Return [X, Y] of the center of cell containing provided text 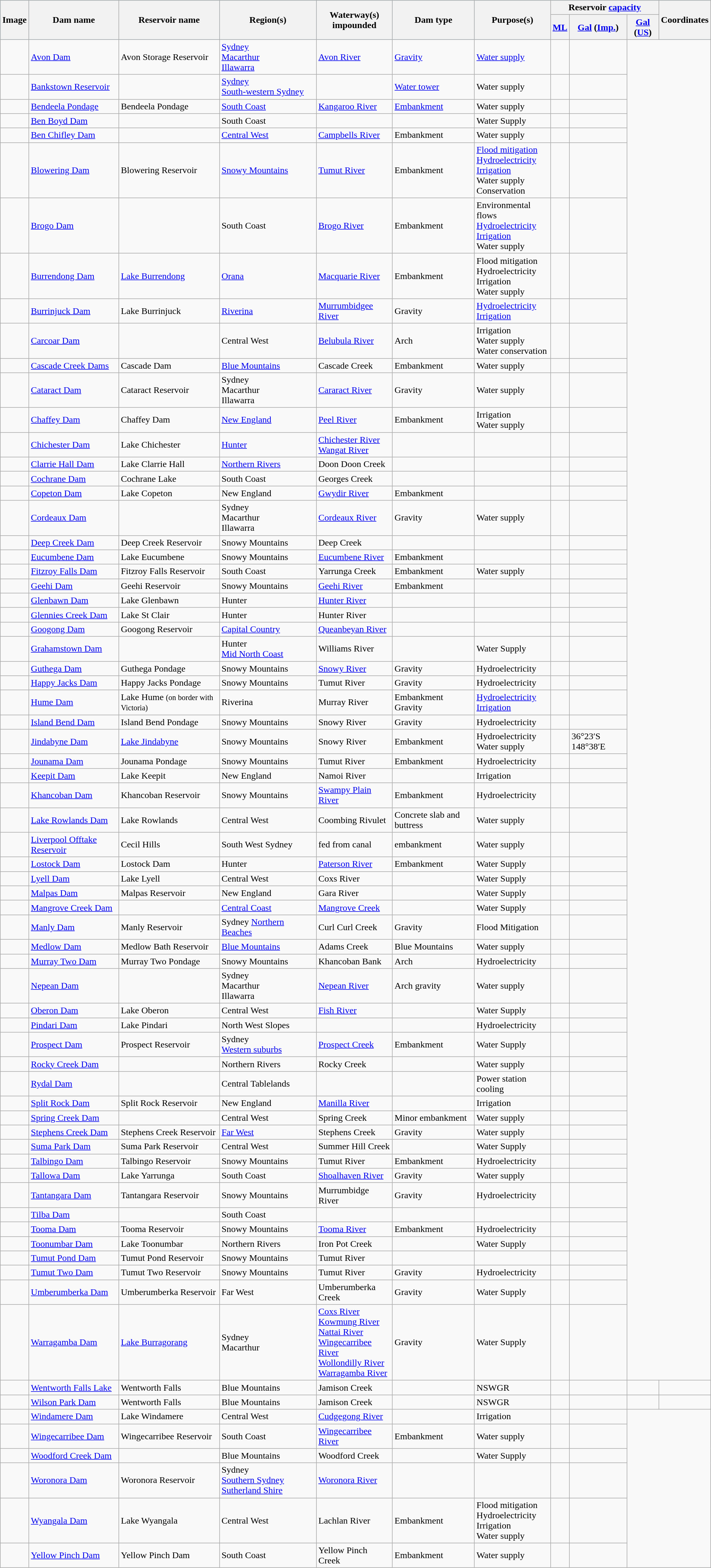
Nepean Dam [74, 986]
Belubula River [355, 341]
Sydney Northern Beaches [268, 927]
Gara River [355, 893]
Yarrunga Creek [355, 571]
Tooma Dam [74, 1229]
Avon River [355, 57]
Macquarie River [355, 276]
Lake Yarrunga [169, 1175]
SydneyWestern suburbs [268, 1045]
Bankstown Reservoir [74, 87]
Brogo Dam [74, 226]
Environmental flowsHydroelectricityIrrigationWater supply [512, 226]
Wingecarribee River [355, 1436]
Doon Doon Creek [355, 464]
Burrendong Dam [74, 276]
Geehi Reservoir [169, 586]
Chichester Dam [74, 445]
Carcoar Dam [74, 341]
Lake Keepit [169, 776]
Wentworth Falls Lake [74, 1388]
Manly Dam [74, 927]
Ben Boyd Dam [74, 121]
Geehi River [355, 586]
Brogo River [355, 226]
Googong Dam [74, 629]
Water tower [433, 87]
ML [560, 27]
Woronora River [355, 1480]
Tantangara Dam [74, 1195]
Geehi Dam [74, 586]
Waterway(s)impounded [355, 20]
Flood mitigationHydroelectricityIrrigationWater supplyConservation [512, 170]
SydneyMacarthur [268, 1342]
Murrumbidgee River [355, 311]
Lake Copeton [169, 493]
IrrigationWater supplyWater conservation [512, 341]
Cascade Creek Dams [74, 366]
Power station cooling [512, 1084]
Split Rock Reservoir [169, 1103]
Keepit Dam [74, 776]
Jindabyne Dam [74, 742]
Clarrie Hall Dam [74, 464]
Georges Creek [355, 479]
South West Sydney [268, 844]
Hume Dam [74, 702]
Lake Burragorang [169, 1342]
Nepean River [355, 986]
Gwydir River [355, 493]
Jounama Dam [74, 761]
Umberumberka Reservoir [169, 1292]
Lyell Dam [74, 879]
Rocky Creek [355, 1064]
Deep Creek Reservoir [169, 543]
Stephens Creek Dam [74, 1132]
Chichester RiverWangat River [355, 445]
Lake Wyangala [169, 1520]
Yellow Pinch Creek [355, 1555]
Queanbeyan River [355, 629]
Reservoir name [169, 20]
Suma Park Dam [74, 1147]
Prospect Reservoir [169, 1045]
Paterson River [355, 864]
fed from canal [355, 844]
Ben Chifley Dam [74, 135]
Coombing Rivulet [355, 820]
Windamere Dam [74, 1417]
Peel River [355, 420]
Lake Rowlands [169, 820]
Cordeaux River [355, 518]
Warragamba Dam [74, 1342]
Lake Lyell [169, 879]
Rydal Dam [74, 1084]
Cataract Dam [74, 390]
Talbingo Dam [74, 1161]
Googong Reservoir [169, 629]
Woodford Creek [355, 1456]
Cudgegong River [355, 1417]
Cochrane Lake [169, 479]
Namoi River [355, 776]
Coxs RiverKowmung RiverNattai RiverWingecarribee RiverWollondilly RiverWarragamba River [355, 1342]
Wingecarribee Dam [74, 1436]
Flood Mitigation [512, 927]
Murray Two Pondage [169, 961]
Umberumberka Dam [74, 1292]
Tantangara Reservoir [169, 1195]
Cataract Reservoir [169, 390]
Fitzroy Falls Reservoir [169, 571]
Coxs River [355, 879]
Guthega Pondage [169, 669]
Khancoban Dam [74, 795]
Minor embankment [433, 1118]
Wingecarribee Reservoir [169, 1436]
Central Coast [268, 907]
Woodford Creek Dam [74, 1456]
Orana [268, 276]
Gal (US) [643, 27]
Lake Jindabyne [169, 742]
Eucumbene River [355, 557]
Lake Glenbawn [169, 600]
Kangaroo River [355, 106]
Spring Creek Dam [74, 1118]
Fitzroy Falls Dam [74, 571]
Murrumbidge River [355, 1195]
Coordinates [685, 20]
Dam type [433, 20]
Swampy Plain River [355, 795]
Burrinjuck Dam [74, 311]
Lake Windamere [169, 1417]
Dam name [74, 20]
embankment [433, 844]
Jounama Pondage [169, 761]
Glennies Creek Dam [74, 615]
Campbells River [355, 135]
Mangrove Creek [355, 907]
Medlow Dam [74, 946]
Cararact River [355, 390]
Stephens Creek Reservoir [169, 1132]
Mangrove Creek Dam [74, 907]
Island Bend Dam [74, 722]
Tallowa Dam [74, 1175]
Sydney Southern Sydney Sutherland Shire [268, 1480]
Iron Pot Creek [355, 1243]
Lake Burrendong [169, 276]
Reservoir capacity [605, 8]
Summer Hill Creek [355, 1147]
36°23′S 148°38′E [598, 742]
Tooma Reservoir [169, 1229]
Spring Creek [355, 1118]
Stephens Creek [355, 1132]
Curl Curl Creek [355, 927]
Gal (Imp.) [598, 27]
Blowering Reservoir [169, 170]
Happy Jacks Pondage [169, 683]
Khancoban Bank [355, 961]
Capital Country [268, 629]
Copeton Dam [74, 493]
Lake Oberon [169, 1011]
Lake Rowlands Dam [74, 820]
Oberon Dam [74, 1011]
Manilla River [355, 1103]
Williams River [355, 648]
Arch gravity [433, 986]
Tumut Pond Dam [74, 1258]
Toonumbar Dam [74, 1243]
Eucumbene Dam [74, 557]
Cascade Creek [355, 366]
Concrete slab and buttress [433, 820]
Purpose(s) [512, 20]
Region(s) [268, 20]
North West Slopes [268, 1025]
Lake Clarrie Hall [169, 464]
Avon Storage Reservoir [169, 57]
Central Tablelands [268, 1084]
Murray Two Dam [74, 961]
Suma Park Reservoir [169, 1147]
Split Rock Dam [74, 1103]
Tumut Two Reservoir [169, 1273]
Tumut Pond Reservoir [169, 1258]
Woronora Dam [74, 1480]
Lake Eucumbene [169, 557]
Grahamstown Dam [74, 648]
Talbingo Reservoir [169, 1161]
HydroelectricityWater supply [512, 742]
Prospect Dam [74, 1045]
Island Bend Pondage [169, 722]
Cecil Hills [169, 844]
Lake Chichester [169, 445]
Blowering Dam [74, 170]
Glenbawn Dam [74, 600]
Cascade Dam [169, 366]
Lake St Clair [169, 615]
Liverpool Offtake Reservoir [74, 844]
Manly Reservoir [169, 927]
EmbankmentGravity [433, 702]
Deep Creek Dam [74, 543]
Tooma River [355, 1229]
Medlow Bath Reservoir [169, 946]
Image [14, 20]
Umberumberka Creek [355, 1292]
Murray River [355, 702]
Deep Creek [355, 543]
Tilba Dam [74, 1215]
Woronora Reservoir [169, 1480]
Wilson Park Dam [74, 1402]
Shoalhaven River [355, 1175]
Wyangala Dam [74, 1520]
Tumut Two Dam [74, 1273]
Rocky Creek Dam [74, 1064]
Lake Toonumbar [169, 1243]
Prospect Creek [355, 1045]
Lake Hume (on border with Victoria) [169, 702]
Cochrane Dam [74, 479]
SydneySouth-western Sydney [268, 87]
Happy Jacks Dam [74, 683]
Malpas Dam [74, 893]
Fish River [355, 1011]
Guthega Dam [74, 669]
Malpas Reservoir [169, 893]
Pindari Dam [74, 1025]
HunterMid North Coast [268, 648]
Avon Dam [74, 57]
IrrigationWater supply [512, 420]
Lake Burrinjuck [169, 311]
Cordeaux Dam [74, 518]
Khancoban Reservoir [169, 795]
Lachlan River [355, 1520]
Lake Pindari [169, 1025]
Adams Creek [355, 946]
